Pinpoint the cell where the given text exists, returning its [X, Y] midpoint coordinate. 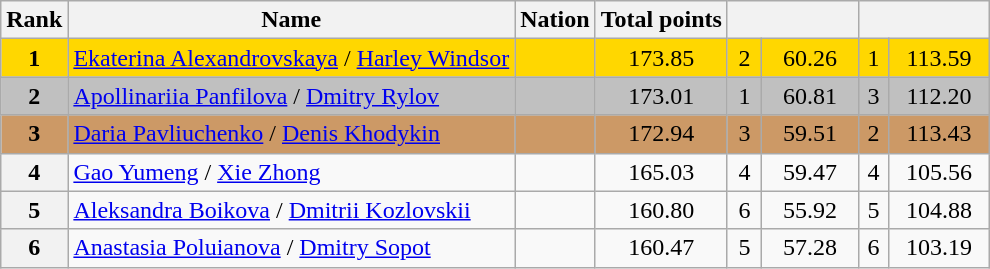
Apollinariia Panfilova / Dmitry Rylov [292, 96]
103.19 [940, 248]
112.20 [940, 96]
Anastasia Poluianova / Dmitry Sopot [292, 248]
Rank [34, 20]
Aleksandra Boikova / Dmitrii Kozlovskii [292, 210]
160.80 [661, 210]
59.51 [810, 134]
Daria Pavliuchenko / Denis Khodykin [292, 134]
57.28 [810, 248]
59.47 [810, 172]
Ekaterina Alexandrovskaya / Harley Windsor [292, 58]
160.47 [661, 248]
Name [292, 20]
104.88 [940, 210]
55.92 [810, 210]
165.03 [661, 172]
Gao Yumeng / Xie Zhong [292, 172]
60.81 [810, 96]
113.43 [940, 134]
172.94 [661, 134]
173.01 [661, 96]
60.26 [810, 58]
105.56 [940, 172]
Nation [555, 20]
113.59 [940, 58]
173.85 [661, 58]
Total points [661, 20]
